From the cell containing the given text, extract its center point as [X, Y] coordinate. 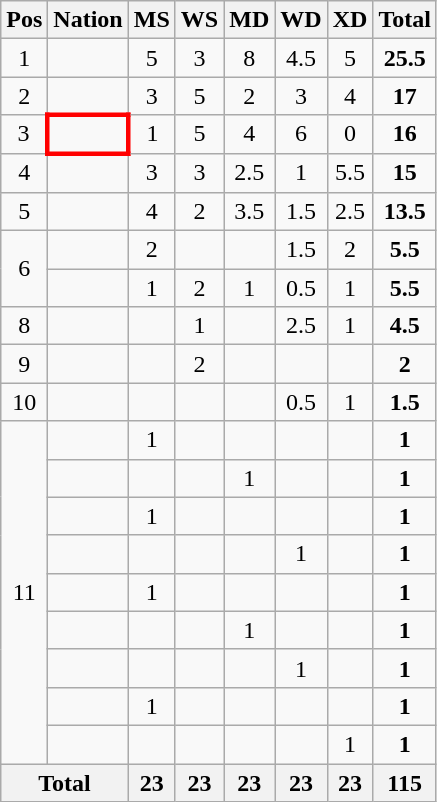
17 [405, 96]
0 [350, 134]
10 [24, 402]
WD [301, 20]
3.5 [250, 212]
11 [24, 592]
WS [199, 20]
25.5 [405, 58]
9 [24, 364]
MS [152, 20]
13.5 [405, 212]
16 [405, 134]
Pos [24, 20]
15 [405, 173]
115 [405, 783]
Nation [88, 20]
XD [350, 20]
MD [250, 20]
